Extract the (X, Y) coordinate from the center of the cell holding the provided text.  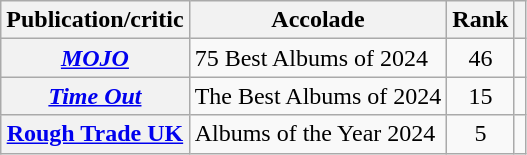
Rough Trade UK (95, 134)
Albums of the Year 2024 (318, 134)
MOJO (95, 58)
15 (480, 96)
Accolade (318, 20)
Time Out (95, 96)
The Best Albums of 2024 (318, 96)
75 Best Albums of 2024 (318, 58)
46 (480, 58)
Rank (480, 20)
Publication/critic (95, 20)
5 (480, 134)
